Determine the [X, Y] coordinate at the center of the cell enclosing the given text.  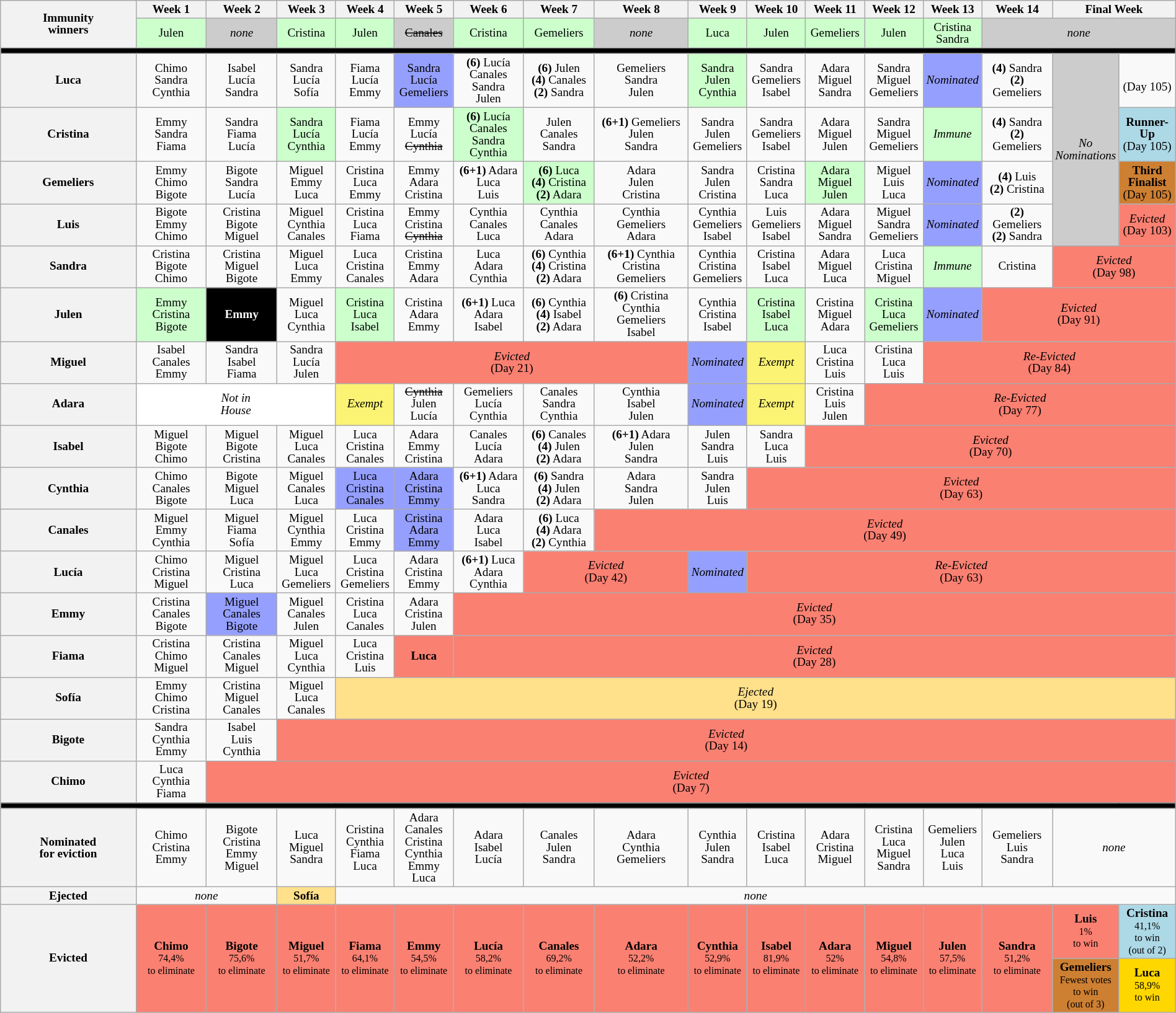
(6) Luca(4) Cristina(2) Adara [559, 183]
SandraJulenLuis [717, 489]
(6) Cynthia(4) Isabel(2) Adara [559, 315]
MiguelLuisLuca [894, 183]
(6+1) LucaAdaraCynthia [489, 572]
CristinaCynthiaFiamaLuca [365, 847]
SandraLucíaGemeliers [424, 81]
Isabel [68, 446]
EmmyChimoCristina [171, 698]
(6+1) GemeliersJulenSandra [641, 135]
MiguelCynthiaCanales [306, 224]
Fiama [68, 656]
MiguelSandraGemeliers [894, 224]
LuisGemeliersIsabel [777, 224]
Lucía58,2%to eliminate [489, 958]
SandraLucíaCynthia [306, 135]
Isabel81,9%to eliminate [777, 958]
AdaraIsabelLucía [489, 847]
(6) Luca(4) Adara(2) Cynthia [559, 530]
CristinaLucaGemeliers [894, 315]
Week 2 [242, 10]
(6+1) AdaraLucaLuis [489, 183]
MiguelLucaGemeliers [306, 572]
EmmyChimoBigote [171, 183]
Re-Evicted(Day 63) [961, 572]
EmmyCristinaBigote [171, 315]
CristinaBigoteChimo [171, 267]
MiguelBigoteCristina [242, 446]
Week 4 [365, 10]
Evicted [68, 958]
(6+1) AdaraJulenSandra [641, 446]
Evicted(Day 14) [726, 740]
EmmyLucíaCynthia [424, 135]
Adara [68, 404]
Luca58,9%to win [1147, 986]
MiguelCanalesLuca [306, 489]
Week 14 [1017, 10]
Immunitywinners [68, 25]
Cynthia [68, 489]
CynthiaIsabelJulen [641, 404]
Miguel54,8%to eliminate [894, 958]
AdaraCristinaJulen [424, 614]
CanalesLucíaAdara [489, 446]
CynthiaJulenSandra [717, 847]
Sandra [68, 267]
Emmy54,5%to eliminate [424, 958]
CynthiaGemeliersIsabel [717, 224]
CristinaLucaLuis [894, 363]
Cynthia52,9%to eliminate [717, 958]
Evicted(Day 91) [1079, 315]
(6+1) CynthiaCristinaGemeliers [641, 267]
AdaraCynthiaGemeliers [641, 847]
(6) LucíaCanalesSandraJulen [489, 81]
Canales69,2%to eliminate [559, 958]
Evicted(Day 63) [961, 489]
AdaraJulenCristina [641, 183]
CristinaCanalesBigote [171, 614]
GemeliersSandraJulen [641, 81]
Re-Evicted(Day 84) [1049, 363]
JulenCanalesSandra [559, 135]
SandraLucíaJulen [306, 363]
EmmySandraFiama [171, 135]
Evicted(Day 28) [815, 656]
CristinaLucaIsabel [365, 315]
BigoteEmmyChimo [171, 224]
IsabelLucíaSandra [242, 81]
CynthiaGemeliersAdara [641, 224]
IsabelLuisCynthia [242, 740]
Chimo74,4%to eliminate [171, 958]
CristinaEmmyAdara [424, 267]
ChimoCristinaEmmy [171, 847]
LucaAdaraCynthia [489, 267]
AdaraMiguelLuca [835, 267]
CristinaLucaFiama [365, 224]
Week 12 [894, 10]
Julen57,5%to eliminate [953, 958]
BigoteMiguelLuca [242, 489]
Adara52%to eliminate [835, 958]
Luis [68, 224]
CristinaBigoteMiguel [242, 224]
Miguel51,7%to eliminate [306, 958]
Re-Evicted(Day 77) [1020, 404]
Sandra51,2%to eliminate [1017, 958]
Week 3 [306, 10]
Evicted(Day 103) [1147, 224]
Evicted(Day 98) [1114, 267]
MiguelCristinaLuca [242, 572]
Week 5 [424, 10]
Evicted(Day 7) [691, 782]
CanalesSandraCynthia [559, 404]
CynthiaCanalesLuca [489, 224]
CristinaLuisJulen [835, 404]
AdaraEmmyCristina [424, 446]
Week 8 [641, 10]
MiguelBigoteChimo [171, 446]
SandraLucíaSofía [306, 81]
SandraJulenCristina [717, 183]
BigoteCristinaEmmyMiguel [242, 847]
(4) Luis(2) Cristina [1017, 183]
CynthiaCristinaIsabel [717, 315]
Ejected [68, 895]
CristinaMiguelAdara [835, 315]
SandraCynthiaEmmy [171, 740]
CristinaLucaEmmy [365, 183]
ChimoSandraCynthia [171, 81]
CristinaLucaCanales [365, 614]
MiguelEmmyLuca [306, 183]
LucaCynthiaFiama [171, 782]
CynthiaCristinaGemeliers [717, 267]
Third Finalist(Day 105) [1147, 183]
CynthiaJulenLucía [424, 404]
LucaCristinaGemeliers [365, 572]
ChimoCristinaMiguel [171, 572]
ChimoCanalesBigote [171, 489]
Evicted(Day 35) [815, 614]
MiguelCynthiaEmmy [306, 530]
SandraLucaLuis [777, 446]
NoNominations [1085, 149]
(6) CristinaCynthiaGemeliersIsabel [641, 315]
Week 1 [171, 10]
Bigote75,6%to eliminate [242, 958]
(2) Gemeliers(2) Sandra [1017, 224]
Evicted(Day 21) [512, 363]
AdaraCanalesCristinaCynthiaEmmyLuca [424, 847]
CristinaLucaMiguelSandra [894, 847]
CanalesJulenSandra [559, 847]
GemeliersLuisSandra [1017, 847]
Week 9 [717, 10]
Ejected(Day 19) [755, 698]
AdaraSandraJulen [641, 489]
(6) Cynthia(4) Cristina(2) Adara [559, 267]
GemeliersFewest votesto win(out of 3) [1085, 986]
Cristina41,1%to win(out of 2) [1147, 931]
CristinaMiguelCanales [242, 698]
GemeliersJulenLucaLuis [953, 847]
Week 10 [777, 10]
Week 11 [835, 10]
GemeliersLucíaCynthia [489, 404]
(6) Julen(4) Canales(2) Sandra [559, 81]
Adara52,2%to eliminate [641, 958]
Week 13 [953, 10]
Week 7 [559, 10]
CristinaMiguelBigote [242, 267]
(6) LucíaCanalesSandraCynthia [489, 135]
EmmyCristinaCynthia [424, 224]
Evicted(Day 42) [605, 572]
MiguelFiamaSofía [242, 530]
Miguel [68, 363]
Chimo [68, 782]
Nominatedfor eviction [68, 847]
CristinaCanalesMiguel [242, 656]
AdaraCristinaMiguel [835, 847]
Evicted(Day 70) [991, 446]
Final Week [1114, 10]
CristinaSandra [953, 33]
EmmyAdaraCristina [424, 183]
SandraFiamaLucía [242, 135]
CynthiaCanalesAdara [559, 224]
MiguelLucaEmmy [306, 267]
Lucía [68, 572]
CristinaChimoMiguel [171, 656]
Luis1%to win [1085, 931]
Week 6 [489, 10]
JulenSandraLuis [717, 446]
MiguelCanalesBigote [242, 614]
MiguelCanalesJulen [306, 614]
(Day 105) [1147, 81]
LucaCristinaMiguel [894, 267]
(6) Sandra(4) Julen(2) Adara [559, 489]
Evicted(Day 49) [884, 530]
Runner-Up(Day 105) [1147, 135]
CristinaSandraLuca [777, 183]
(6+1) LucaAdaraIsabel [489, 315]
Fiama64,1%to eliminate [365, 958]
Not inHouse [236, 404]
MiguelEmmyCynthia [171, 530]
(6) Canales(4) Julen(2) Adara [559, 446]
AdaraLucaIsabel [489, 530]
BigoteSandraLucía [242, 183]
SandraJulenGemeliers [717, 135]
IsabelCanalesEmmy [171, 363]
SandraJulenCynthia [717, 81]
SandraIsabelFiama [242, 363]
LucaCristinaEmmy [365, 530]
(6+1) AdaraLucaSandra [489, 489]
LucaMiguelSandra [306, 847]
Bigote [68, 740]
